Return the [X, Y] coordinate for the center point of the cell that contains the specified text.  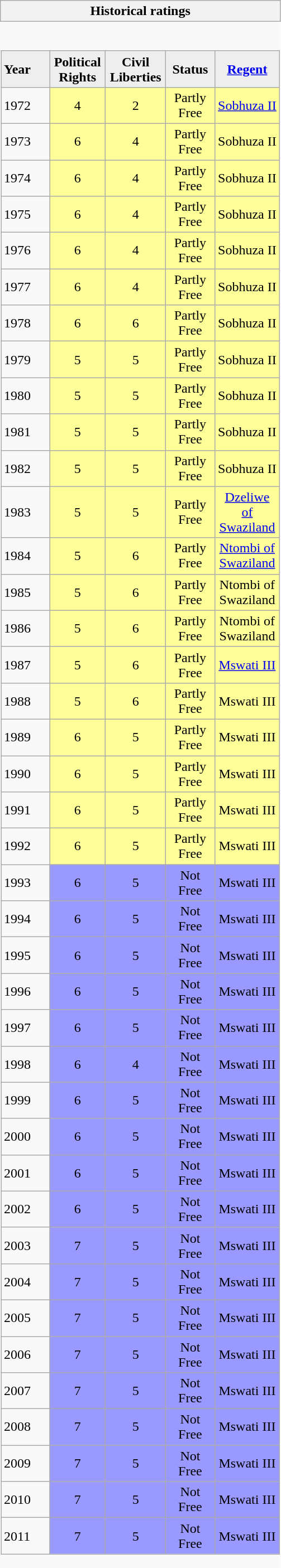
1978 [26, 324]
1993 [26, 882]
2005 [26, 1318]
1996 [26, 992]
2002 [26, 1209]
Year [26, 69]
1976 [26, 251]
1987 [26, 665]
1991 [26, 810]
2006 [26, 1354]
1992 [26, 847]
1998 [26, 1064]
2010 [26, 1499]
Regent [247, 69]
1979 [26, 359]
1983 [26, 512]
2009 [26, 1464]
1989 [26, 737]
2001 [26, 1173]
2007 [26, 1391]
1999 [26, 1100]
Dzeliwe of Swaziland [247, 512]
2000 [26, 1137]
Status [190, 69]
2011 [26, 1536]
1973 [26, 142]
1995 [26, 955]
1981 [26, 432]
1990 [26, 773]
Historical ratings [141, 11]
1985 [26, 592]
Civil Liberties [136, 69]
1984 [26, 556]
1972 [26, 105]
Political Rights [78, 69]
1994 [26, 919]
1975 [26, 214]
2003 [26, 1245]
2 [136, 105]
1988 [26, 701]
1980 [26, 396]
1977 [26, 287]
2004 [26, 1282]
1986 [26, 628]
2008 [26, 1427]
1982 [26, 469]
1974 [26, 177]
1997 [26, 1027]
